Detect which cell encompasses the target text, then output its (x, y) center coordinate. 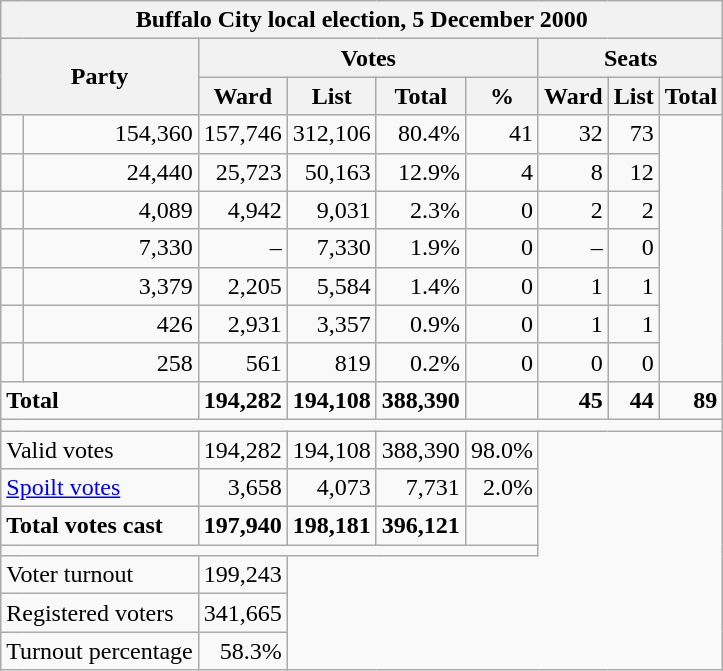
2.0% (502, 488)
4,089 (110, 210)
0.9% (420, 324)
98.0% (502, 449)
73 (634, 134)
Voter turnout (100, 575)
Total votes cast (100, 526)
Valid votes (100, 449)
Votes (368, 58)
Party (100, 77)
1.9% (420, 248)
396,121 (420, 526)
8 (573, 172)
2.3% (420, 210)
341,665 (242, 613)
197,940 (242, 526)
5,584 (332, 286)
1.4% (420, 286)
50,163 (332, 172)
199,243 (242, 575)
12 (634, 172)
32 (573, 134)
258 (110, 362)
426 (110, 324)
Spoilt votes (100, 488)
4 (502, 172)
80.4% (420, 134)
41 (502, 134)
157,746 (242, 134)
2,205 (242, 286)
24,440 (110, 172)
561 (242, 362)
89 (691, 400)
Seats (630, 58)
7,731 (420, 488)
4,942 (242, 210)
4,073 (332, 488)
Registered voters (100, 613)
154,360 (110, 134)
Turnout percentage (100, 651)
25,723 (242, 172)
198,181 (332, 526)
Buffalo City local election, 5 December 2000 (362, 20)
% (502, 96)
58.3% (242, 651)
44 (634, 400)
3,357 (332, 324)
312,106 (332, 134)
0.2% (420, 362)
9,031 (332, 210)
45 (573, 400)
3,658 (242, 488)
2,931 (242, 324)
819 (332, 362)
3,379 (110, 286)
12.9% (420, 172)
